Pinpoint the cell where the given text exists, returning its [X, Y] midpoint coordinate. 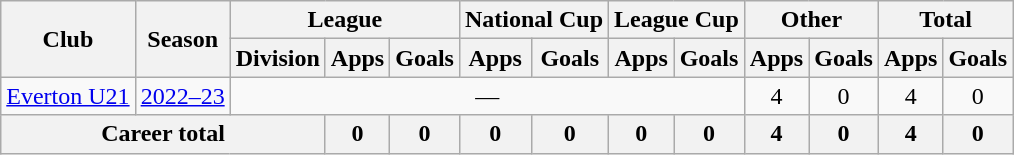
Season [182, 39]
2022–23 [182, 96]
Total [945, 20]
Everton U21 [68, 96]
Club [68, 39]
Career total [164, 134]
— [487, 96]
Other [811, 20]
National Cup [534, 20]
League [344, 20]
League Cup [677, 20]
Division [278, 58]
